Identify which cell holds the provided text, then report its (x, y) central coordinate. 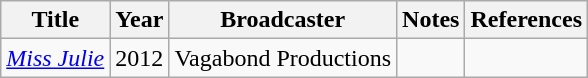
Title (56, 20)
Notes (431, 20)
Year (140, 20)
2012 (140, 58)
Miss Julie (56, 58)
References (526, 20)
Vagabond Productions (283, 58)
Broadcaster (283, 20)
